Find where the given text appears and provide that cell's center as (x, y) coordinate. 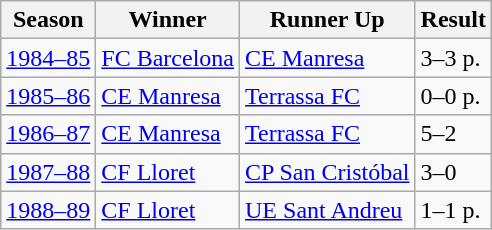
1988–89 (48, 210)
1–1 p. (453, 210)
1984–85 (48, 58)
1987–88 (48, 172)
UE Sant Andreu (328, 210)
1985–86 (48, 96)
Runner Up (328, 20)
3–0 (453, 172)
5–2 (453, 134)
FC Barcelona (168, 58)
0–0 p. (453, 96)
Season (48, 20)
CP San Cristóbal (328, 172)
1986–87 (48, 134)
3–3 p. (453, 58)
Winner (168, 20)
Result (453, 20)
